Scan for the cell matching the given text and deliver its (X, Y) coordinate at center. 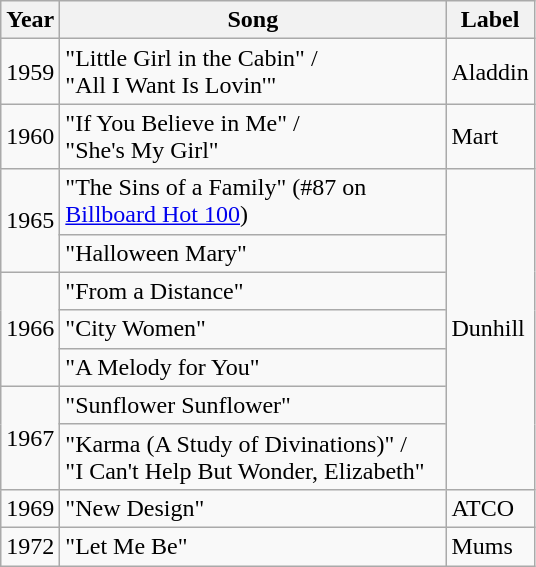
"A Melody for You" (253, 367)
"From a Distance" (253, 291)
Year (30, 20)
Mart (490, 136)
1972 (30, 546)
1969 (30, 508)
"New Design" (253, 508)
"Let Me Be" (253, 546)
ATCO (490, 508)
"City Women" (253, 329)
1965 (30, 220)
Label (490, 20)
1959 (30, 72)
1960 (30, 136)
"If You Believe in Me" /"She's My Girl" (253, 136)
Dunhill (490, 329)
"The Sins of a Family" (#87 on Billboard Hot 100) (253, 202)
1967 (30, 438)
"Halloween Mary" (253, 253)
Song (253, 20)
"Little Girl in the Cabin" /"All I Want Is Lovin'" (253, 72)
Mums (490, 546)
Aladdin (490, 72)
"Sunflower Sunflower" (253, 405)
1966 (30, 329)
"Karma (A Study of Divinations)" /"I Can't Help But Wonder, Elizabeth" (253, 456)
